Return (x, y) of the center of cell containing provided text 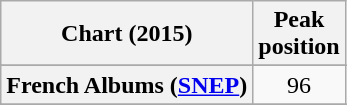
96 (299, 85)
Peakposition (299, 34)
French Albums (SNEP) (127, 85)
Chart (2015) (127, 34)
